Return the (x, y) coordinate for the center point of the cell that contains the specified text.  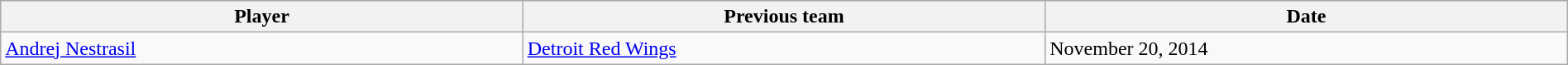
Date (1307, 17)
Andrej Nestrasil (262, 48)
Player (262, 17)
Previous team (784, 17)
Detroit Red Wings (784, 48)
November 20, 2014 (1307, 48)
